Output the [X, Y] coordinate of the center of the cell containing the given text.  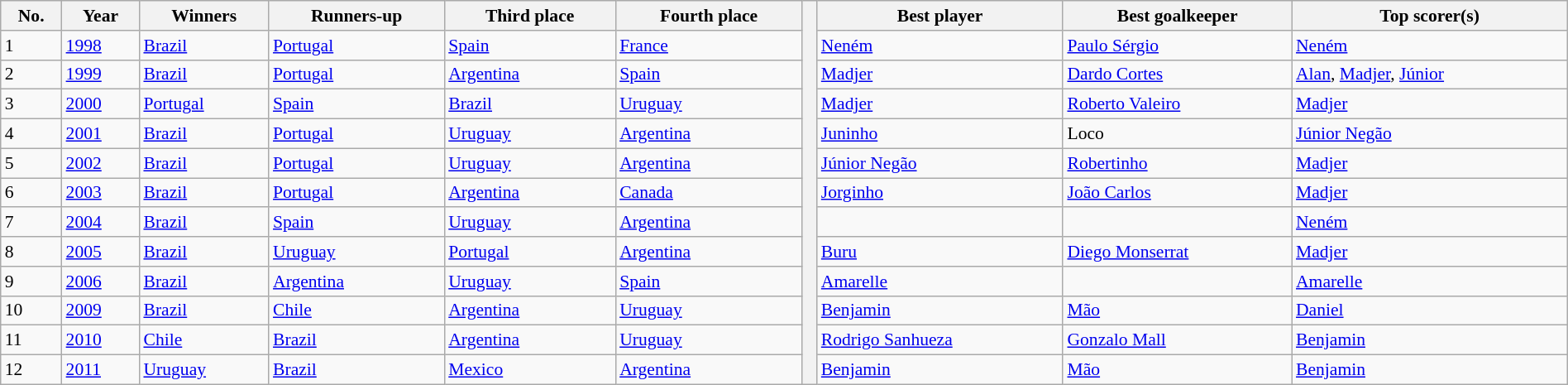
2010 [101, 340]
Juninho [940, 134]
8 [31, 252]
2 [31, 75]
2003 [101, 193]
Mexico [529, 370]
Rodrigo Sanhueza [940, 340]
Dardo Cortes [1178, 75]
Diego Monserrat [1178, 252]
Winners [203, 16]
5 [31, 163]
Fourth place [709, 16]
No. [31, 16]
4 [31, 134]
Buru [940, 252]
Runners-up [356, 16]
2004 [101, 223]
1999 [101, 75]
10 [31, 310]
Loco [1178, 134]
3 [31, 104]
Best goalkeeper [1178, 16]
Canada [709, 193]
Year [101, 16]
1998 [101, 46]
2002 [101, 163]
2005 [101, 252]
2000 [101, 104]
2001 [101, 134]
2009 [101, 310]
France [709, 46]
Top scorer(s) [1429, 16]
Alan, Madjer, Júnior [1429, 75]
1 [31, 46]
Roberto Valeiro [1178, 104]
2006 [101, 282]
2011 [101, 370]
Best player [940, 16]
12 [31, 370]
Third place [529, 16]
6 [31, 193]
9 [31, 282]
11 [31, 340]
Robertinho [1178, 163]
Paulo Sérgio [1178, 46]
João Carlos [1178, 193]
Gonzalo Mall [1178, 340]
Jorginho [940, 193]
Daniel [1429, 310]
7 [31, 223]
